Capture the cell that displays the provided text and extract its (X, Y) central coordinate. 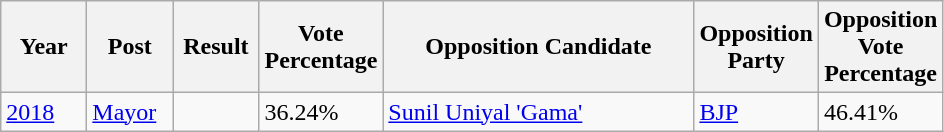
Vote Percentage (321, 47)
Opposition Party (756, 47)
Sunil Uniyal 'Gama' (538, 112)
Opposition Candidate (538, 47)
Year (44, 47)
2018 (44, 112)
46.41% (880, 112)
BJP (756, 112)
36.24% (321, 112)
Opposition Vote Percentage (880, 47)
Mayor (130, 112)
Post (130, 47)
Result (216, 47)
